Determine the [X, Y] coordinate at the center of the cell enclosing the given text.  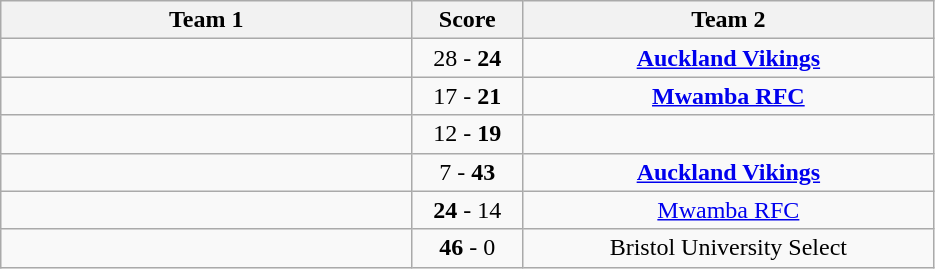
12 - 19 [468, 134]
7 - 43 [468, 172]
Team 2 [728, 20]
17 - 21 [468, 96]
Bristol University Select [728, 248]
Score [468, 20]
Team 1 [206, 20]
46 - 0 [468, 248]
24 - 14 [468, 210]
28 - 24 [468, 58]
